Detect which cell encompasses the target text, then output its (X, Y) center coordinate. 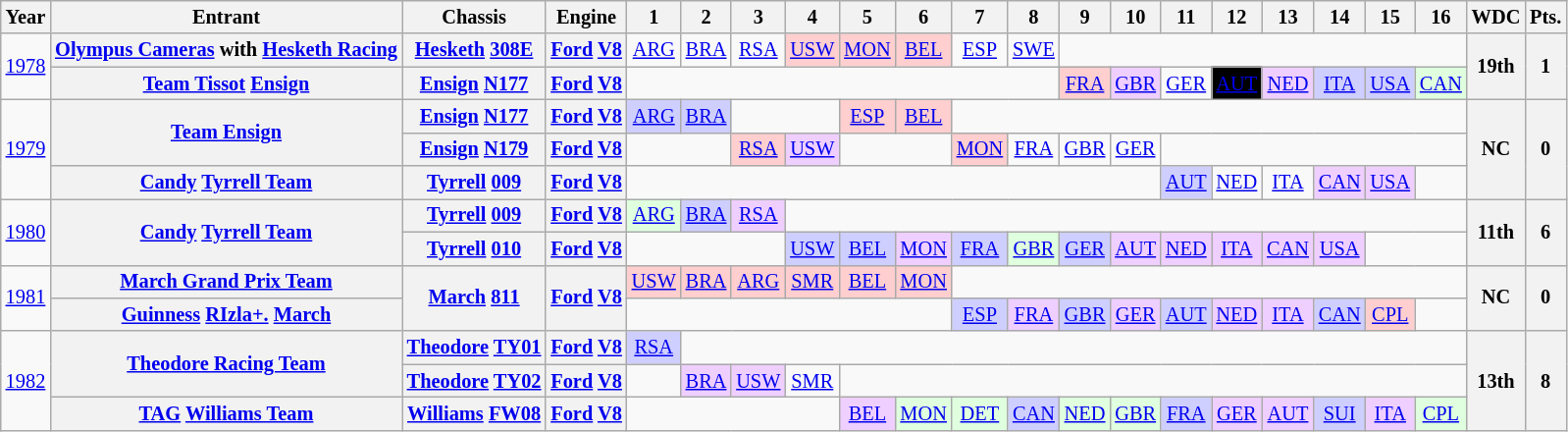
TAG Williams Team (226, 413)
10 (1135, 17)
1980 (26, 232)
March 811 (475, 298)
Engine (586, 17)
19th (1496, 67)
Guinness RIzla+. March (226, 314)
Hesketh 308E (475, 50)
Theodore Racing Team (226, 363)
1982 (26, 381)
Olympus Cameras with Hesketh Racing (226, 50)
15 (1390, 17)
16 (1440, 17)
14 (1340, 17)
4 (812, 17)
9 (1085, 17)
2 (706, 17)
Pts. (1545, 17)
WDC (1496, 17)
11 (1186, 17)
3 (758, 17)
7 (979, 17)
Entrant (226, 17)
Theodore TY02 (475, 381)
DET (979, 413)
Williams FW08 (475, 413)
Team Ensign (226, 132)
Year (26, 17)
1981 (26, 298)
Team Tissot Ensign (226, 83)
1978 (26, 67)
11th (1496, 232)
13 (1287, 17)
5 (867, 17)
March Grand Prix Team (226, 282)
Tyrrell 010 (475, 248)
1979 (26, 149)
Theodore TY01 (475, 348)
Chassis (475, 17)
SUI (1340, 413)
Ensign N179 (475, 149)
13th (1496, 381)
SWE (1034, 50)
12 (1237, 17)
